Provide the (X, Y) coordinate of the cell's center where the given text is located.  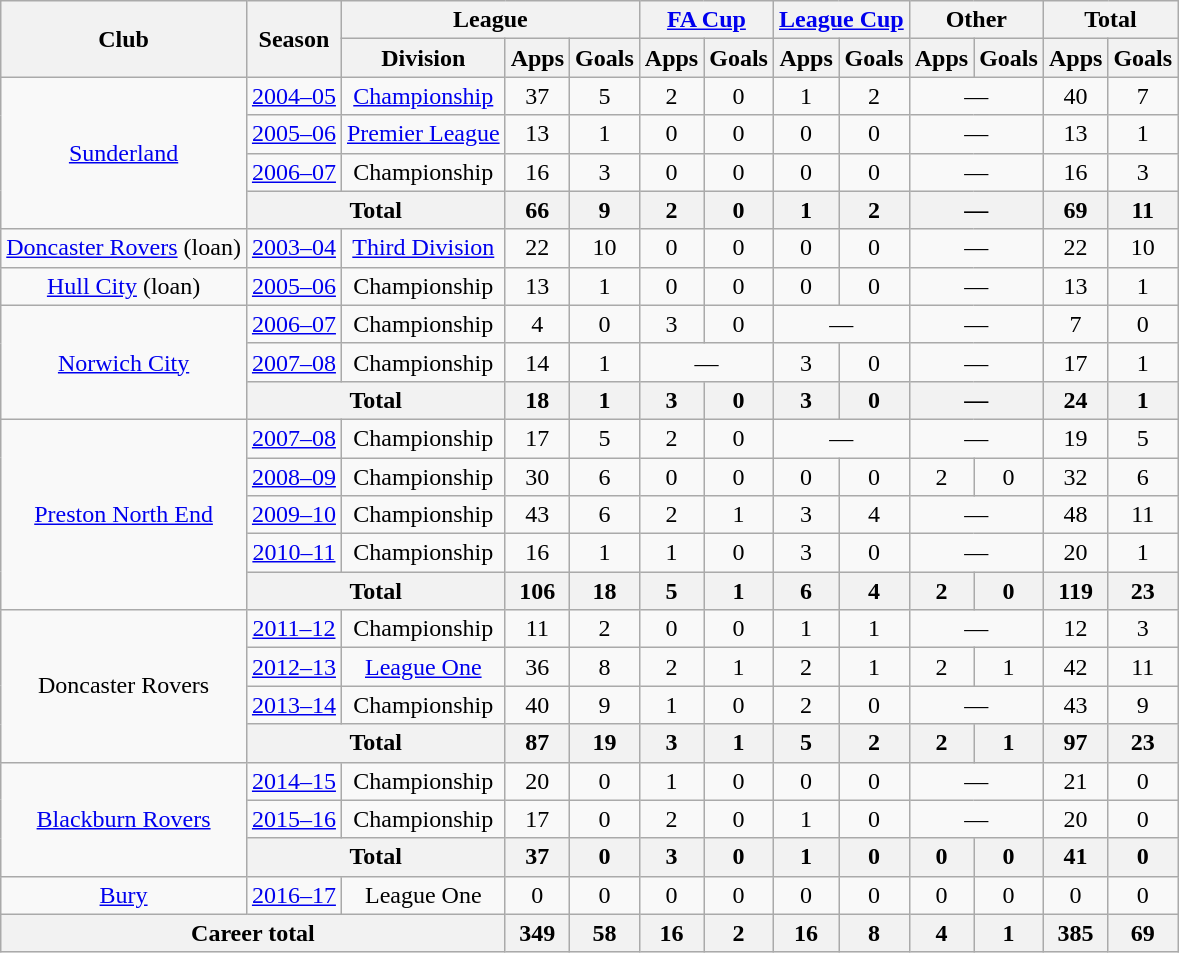
Doncaster Rovers (loan) (124, 248)
Career total (253, 933)
Preston North End (124, 514)
Blackburn Rovers (124, 819)
Doncaster Rovers (124, 686)
349 (537, 933)
41 (1075, 857)
Season (294, 39)
League Cup (841, 20)
24 (1075, 400)
36 (537, 667)
87 (537, 743)
Hull City (loan) (124, 286)
Premier League (423, 134)
Other (976, 20)
106 (537, 591)
30 (537, 477)
2013–14 (294, 705)
12 (1075, 629)
2008–09 (294, 477)
FA Cup (706, 20)
2011–12 (294, 629)
14 (537, 362)
2003–04 (294, 248)
42 (1075, 667)
385 (1075, 933)
21 (1075, 781)
58 (605, 933)
119 (1075, 591)
66 (537, 210)
2014–15 (294, 781)
2015–16 (294, 819)
2010–11 (294, 553)
32 (1075, 477)
Division (423, 58)
2012–13 (294, 667)
2016–17 (294, 895)
Bury (124, 895)
Sunderland (124, 153)
Norwich City (124, 362)
48 (1075, 515)
Third Division (423, 248)
97 (1075, 743)
2004–05 (294, 96)
League (490, 20)
Club (124, 39)
2009–10 (294, 515)
